Identify which cell holds the provided text, then report its [x, y] central coordinate. 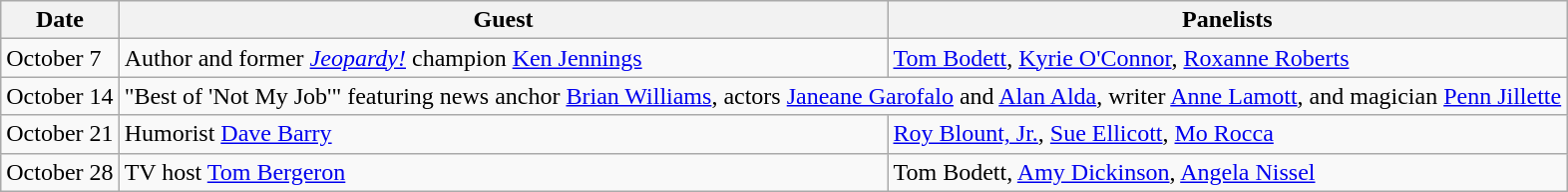
Humorist Dave Barry [503, 134]
Tom Bodett, Kyrie O'Connor, Roxanne Roberts [1227, 58]
October 14 [60, 96]
October 7 [60, 58]
Panelists [1227, 20]
October 28 [60, 172]
Guest [503, 20]
"Best of 'Not My Job'" featuring news anchor Brian Williams, actors Janeane Garofalo and Alan Alda, writer Anne Lamott, and magician Penn Jillette [843, 96]
Date [60, 20]
Tom Bodett, Amy Dickinson, Angela Nissel [1227, 172]
TV host Tom Bergeron [503, 172]
Roy Blount, Jr., Sue Ellicott, Mo Rocca [1227, 134]
Author and former Jeopardy! champion Ken Jennings [503, 58]
October 21 [60, 134]
